Detect which cell encompasses the target text, then output its [x, y] center coordinate. 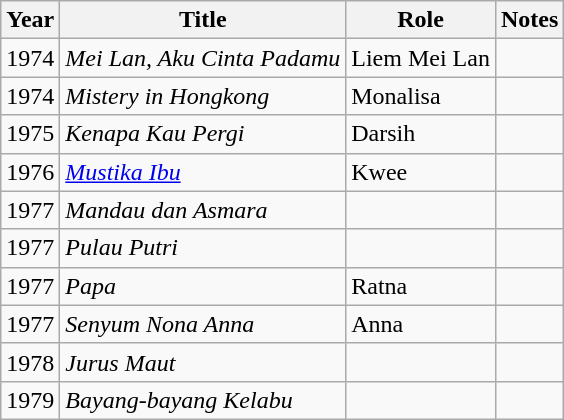
Year [30, 20]
Liem Mei Lan [421, 58]
Anna [421, 324]
Mistery in Hongkong [203, 96]
Bayang-bayang Kelabu [203, 400]
Pulau Putri [203, 248]
Role [421, 20]
Mandau dan Asmara [203, 210]
1978 [30, 362]
Monalisa [421, 96]
Kenapa Kau Pergi [203, 134]
Papa [203, 286]
Mei Lan, Aku Cinta Padamu [203, 58]
Darsih [421, 134]
Kwee [421, 172]
Jurus Maut [203, 362]
1976 [30, 172]
Ratna [421, 286]
Senyum Nona Anna [203, 324]
1979 [30, 400]
Mustika Ibu [203, 172]
Notes [529, 20]
1975 [30, 134]
Title [203, 20]
